For the text-containing cell, return its midpoint in [X, Y] coordinate format. 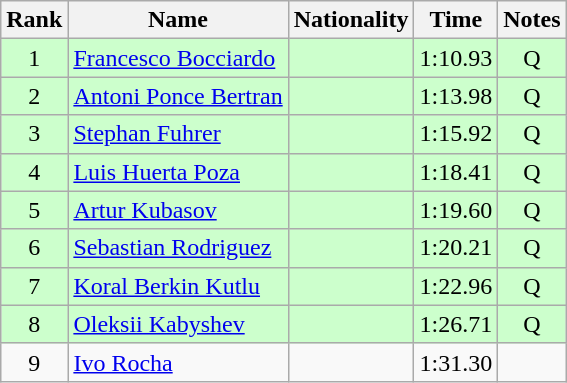
1:10.93 [456, 58]
1:22.96 [456, 286]
3 [34, 134]
6 [34, 248]
Notes [532, 20]
Artur Kubasov [178, 210]
9 [34, 362]
Stephan Fuhrer [178, 134]
Koral Berkin Kutlu [178, 286]
5 [34, 210]
1:20.21 [456, 248]
1:19.60 [456, 210]
8 [34, 324]
Rank [34, 20]
Sebastian Rodriguez [178, 248]
Nationality [351, 20]
Francesco Bocciardo [178, 58]
Oleksii Kabyshev [178, 324]
Luis Huerta Poza [178, 172]
Ivo Rocha [178, 362]
2 [34, 96]
Time [456, 20]
7 [34, 286]
1:26.71 [456, 324]
1:13.98 [456, 96]
4 [34, 172]
Antoni Ponce Bertran [178, 96]
Name [178, 20]
1:18.41 [456, 172]
1:15.92 [456, 134]
1 [34, 58]
1:31.30 [456, 362]
